Search for the cell housing the specified text and yield its (x, y) center coordinate. 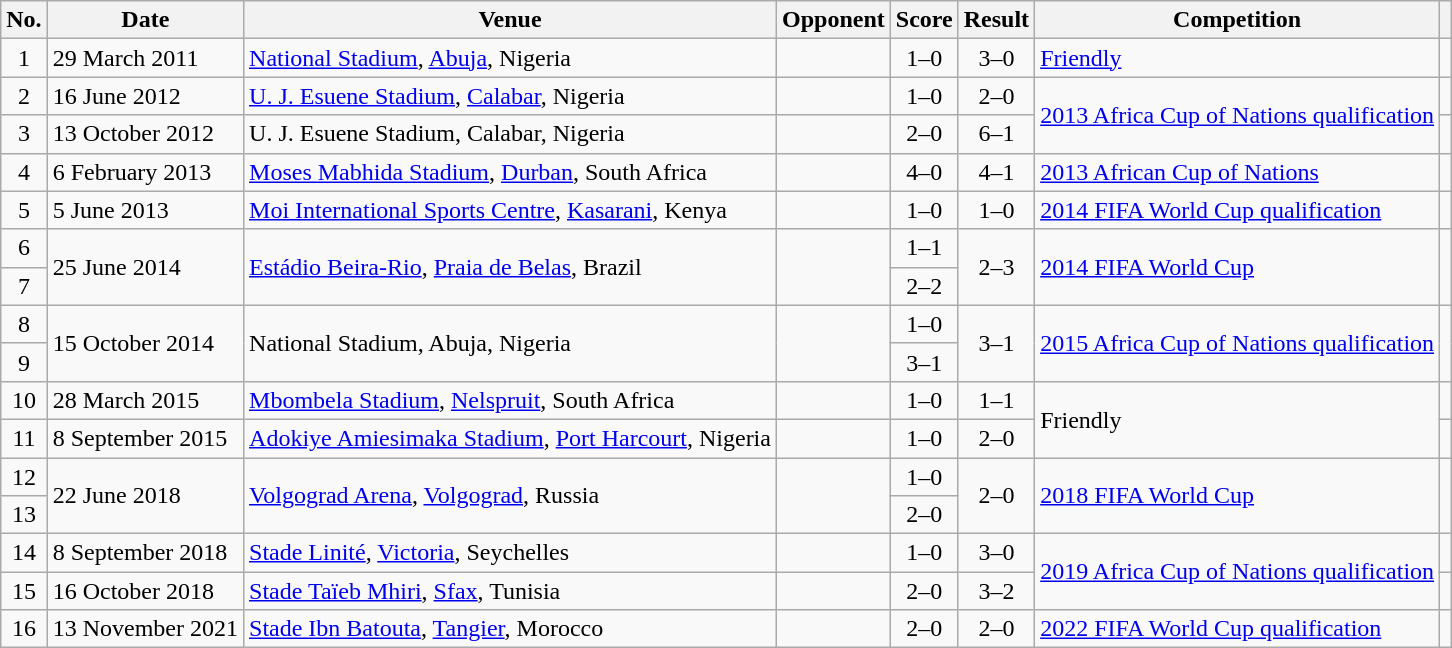
Venue (510, 20)
No. (24, 20)
Result (996, 20)
2013 Africa Cup of Nations qualification (1238, 115)
4–1 (996, 172)
Adokiye Amiesimaka Stadium, Port Harcourt, Nigeria (510, 438)
Stade Ibn Batouta, Tangier, Morocco (510, 629)
Date (145, 20)
Stade Taïeb Mhiri, Sfax, Tunisia (510, 591)
16 October 2018 (145, 591)
5 June 2013 (145, 210)
13 (24, 515)
Moses Mabhida Stadium, Durban, South Africa (510, 172)
2 (24, 96)
25 June 2014 (145, 267)
6 February 2013 (145, 172)
3–2 (996, 591)
Opponent (833, 20)
2015 Africa Cup of Nations qualification (1238, 343)
6 (24, 248)
2019 Africa Cup of Nations qualification (1238, 572)
Estádio Beira-Rio, Praia de Belas, Brazil (510, 267)
Competition (1238, 20)
3 (24, 134)
6–1 (996, 134)
2–2 (924, 286)
22 June 2018 (145, 496)
Mbombela Stadium, Nelspruit, South Africa (510, 400)
11 (24, 438)
4 (24, 172)
16 (24, 629)
2014 FIFA World Cup qualification (1238, 210)
2018 FIFA World Cup (1238, 496)
16 June 2012 (145, 96)
2022 FIFA World Cup qualification (1238, 629)
5 (24, 210)
Score (924, 20)
4–0 (924, 172)
15 (24, 591)
2–3 (996, 267)
12 (24, 477)
2013 African Cup of Nations (1238, 172)
2014 FIFA World Cup (1238, 267)
9 (24, 362)
8 September 2018 (145, 553)
13 October 2012 (145, 134)
1 (24, 58)
8 September 2015 (145, 438)
7 (24, 286)
28 March 2015 (145, 400)
8 (24, 324)
10 (24, 400)
Volgograd Arena, Volgograd, Russia (510, 496)
14 (24, 553)
Stade Linité, Victoria, Seychelles (510, 553)
13 November 2021 (145, 629)
29 March 2011 (145, 58)
15 October 2014 (145, 343)
Moi International Sports Centre, Kasarani, Kenya (510, 210)
